Return (X, Y) of the center of cell containing provided text 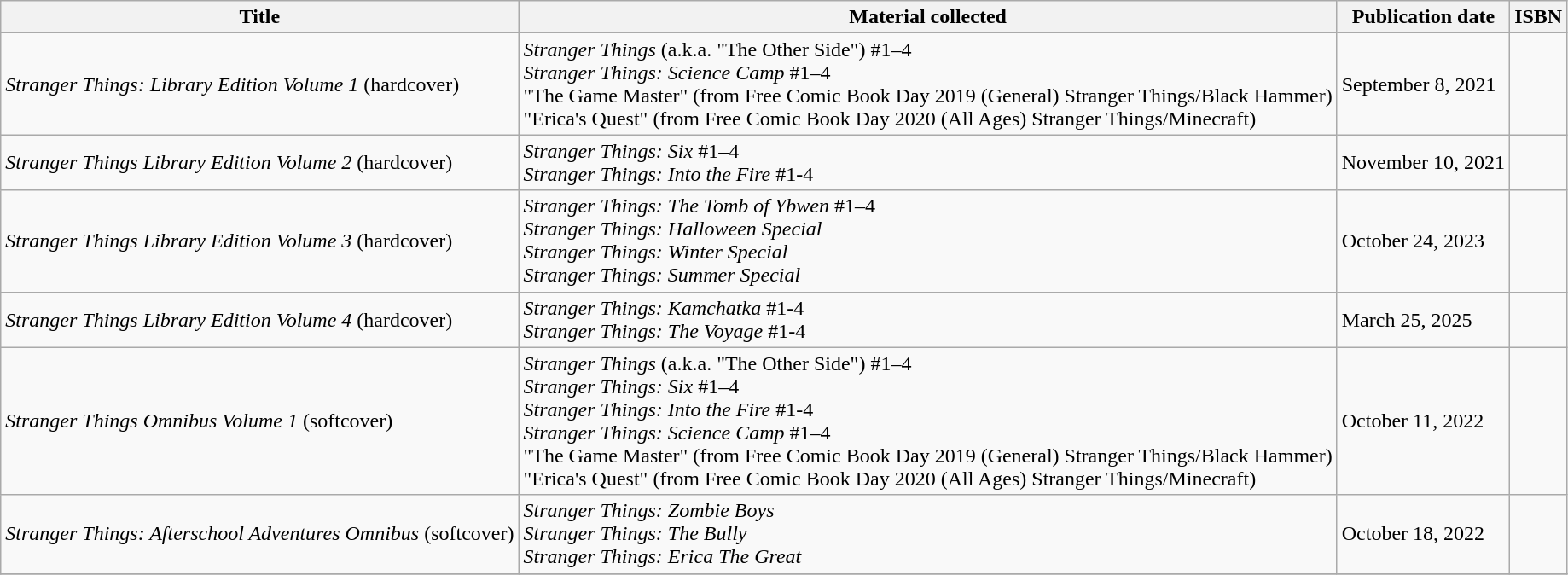
November 10, 2021 (1423, 162)
October 11, 2022 (1423, 421)
March 25, 2025 (1423, 319)
Stranger Things: Library Edition Volume 1 (hardcover) (259, 84)
September 8, 2021 (1423, 84)
Material collected (928, 17)
Stranger Things Library Edition Volume 3 (hardcover) (259, 241)
Stranger Things: Kamchatka #1-4Stranger Things: The Voyage #1-4 (928, 319)
Stranger Things Library Edition Volume 2 (hardcover) (259, 162)
Stranger Things: Zombie BoysStranger Things: The BullyStranger Things: Erica The Great (928, 534)
Stranger Things: Afterschool Adventures Omnibus (softcover) (259, 534)
Stranger Things Library Edition Volume 4 (hardcover) (259, 319)
Title (259, 17)
October 24, 2023 (1423, 241)
October 18, 2022 (1423, 534)
ISBN (1539, 17)
Stranger Things: Six #1–4Stranger Things: Into the Fire #1-4 (928, 162)
Stranger Things Omnibus Volume 1 (softcover) (259, 421)
Publication date (1423, 17)
Stranger Things: The Tomb of Ybwen #1–4Stranger Things: Halloween SpecialStranger Things: Winter SpecialStranger Things: Summer Special (928, 241)
